Return the [x, y] coordinate for the center point of the cell that contains the specified text.  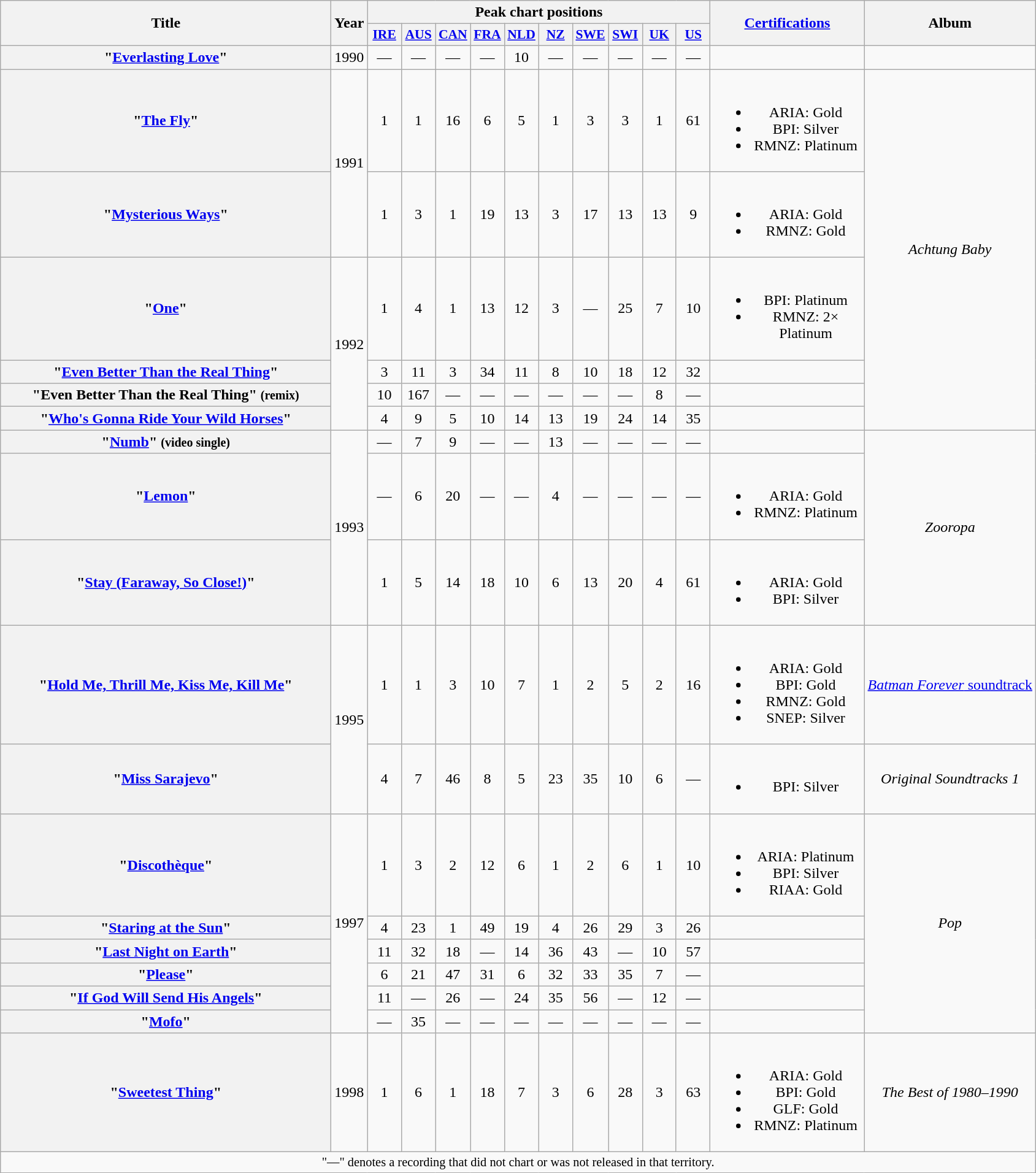
"Even Better Than the Real Thing" (remix) [166, 395]
"Last Night on Earth" [166, 951]
56 [590, 998]
Year [350, 23]
"Mofo" [166, 1021]
"Numb" (video single) [166, 442]
1997 [350, 923]
"One" [166, 309]
Original Soundtracks 1 [950, 779]
ARIA: GoldBPI: GoldGLF: GoldRMNZ: Platinum [788, 1093]
The Best of 1980–1990 [950, 1093]
"Hold Me, Thrill Me, Kiss Me, Kill Me" [166, 685]
"Sweetest Thing" [166, 1093]
"Stay (Faraway, So Close!)" [166, 582]
"Even Better Than the Real Thing" [166, 372]
1991 [350, 163]
43 [590, 951]
1995 [350, 719]
49 [487, 928]
AUS [418, 35]
33 [590, 974]
Peak chart positions [539, 12]
31 [487, 974]
34 [487, 372]
1992 [350, 344]
"—" denotes a recording that did not chart or was not released in that territory. [518, 1163]
1998 [350, 1093]
29 [626, 928]
"The Fly" [166, 120]
"Mysterious Ways" [166, 215]
IRE [384, 35]
US [693, 35]
UK [659, 35]
ARIA: GoldBPI: Silver [788, 582]
FRA [487, 35]
167 [418, 395]
"Who's Gonna Ride Your Wild Horses" [166, 418]
"Discothèque" [166, 865]
Pop [950, 923]
36 [556, 951]
"Staring at the Sun" [166, 928]
Album [950, 23]
Batman Forever soundtrack [950, 685]
ARIA: PlatinumBPI: SilverRIAA: Gold [788, 865]
BPI: Silver [788, 779]
"Please" [166, 974]
"Lemon" [166, 496]
"Everlasting Love" [166, 57]
SWI [626, 35]
Certifications [788, 23]
57 [693, 951]
Zooropa [950, 528]
Title [166, 23]
46 [453, 779]
BPI: PlatinumRMNZ: 2× Platinum [788, 309]
1993 [350, 528]
NZ [556, 35]
21 [418, 974]
SWE [590, 35]
ARIA: GoldBPI: GoldRMNZ: GoldSNEP: Silver [788, 685]
17 [590, 215]
63 [693, 1093]
Achtung Baby [950, 249]
ARIA: GoldRMNZ: Platinum [788, 496]
ARIA: GoldRMNZ: Gold [788, 215]
25 [626, 309]
"Miss Sarajevo" [166, 779]
1990 [350, 57]
"If God Will Send His Angels" [166, 998]
ARIA: GoldBPI: SilverRMNZ: Platinum [788, 120]
NLD [521, 35]
47 [453, 974]
CAN [453, 35]
28 [626, 1093]
